Locate the cell with the specified text and output its (X, Y) center coordinate. 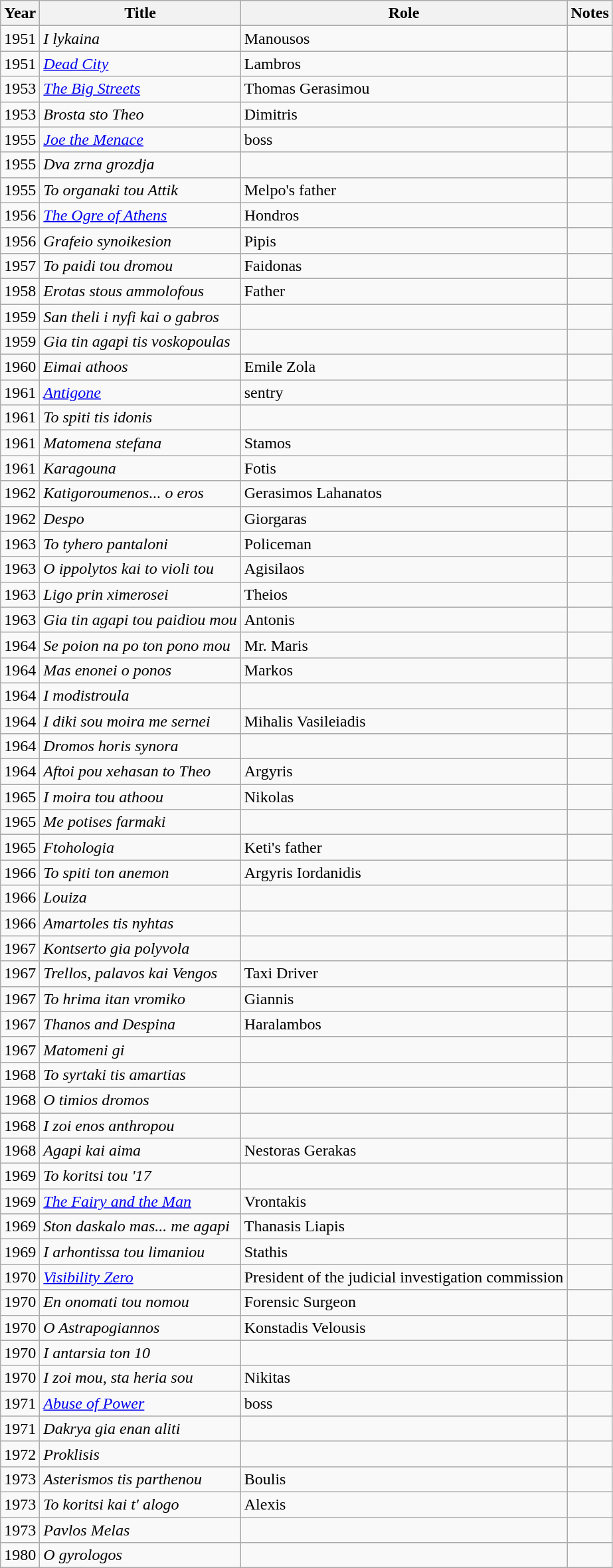
Joe the Menace (140, 139)
To organaki tou Attik (140, 190)
sentry (404, 392)
Eimai athoos (140, 367)
The Fairy and the Man (140, 1201)
Amartoles tis nyhtas (140, 923)
Asterismos tis parthenou (140, 1479)
Brosta sto Theo (140, 114)
O ippolytos kai to violi tou (140, 569)
Vrontakis (404, 1201)
Argyris (404, 772)
To tyhero pantaloni (140, 544)
Dakrya gia enan aliti (140, 1429)
1958 (20, 291)
Matomeni gi (140, 1049)
Agisilaos (404, 569)
Stathis (404, 1252)
I modistroula (140, 695)
Thanos and Despina (140, 1024)
Aftoi pou xehasan to Theo (140, 772)
Matomena stefana (140, 443)
Alexis (404, 1504)
Grafeio synoikesion (140, 240)
Trellos, palavos kai Vengos (140, 974)
Gia tin agapi tis voskopoulas (140, 342)
Title (140, 13)
To paidi tou dromou (140, 266)
Ston daskalo mas... me agapi (140, 1227)
Forensic Surgeon (404, 1302)
Mihalis Vasileiadis (404, 721)
I zoi enos anthropou (140, 1126)
Giorgaras (404, 519)
To spiti tis idonis (140, 418)
O Astrapogiannos (140, 1328)
Antonis (404, 620)
I diki sou moira me sernei (140, 721)
Me potises farmaki (140, 822)
Thomas Gerasimou (404, 89)
Gia tin agapi tou paidiou mou (140, 620)
To syrtaki tis amartias (140, 1075)
Father (404, 291)
Haralambos (404, 1024)
Mas enonei o ponos (140, 670)
Karagouna (140, 468)
I antarsia ton 10 (140, 1353)
Markos (404, 670)
1972 (20, 1454)
Dimitris (404, 114)
Dromos horis synora (140, 746)
Stamos (404, 443)
Katigoroumenos... o eros (140, 493)
Gerasimos Lahanatos (404, 493)
The Ogre of Athens (140, 215)
President of the judicial investigation commission (404, 1277)
To hrima itan vromiko (140, 999)
Erotas stous ammolofous (140, 291)
Nikitas (404, 1378)
En onomati tou nomou (140, 1302)
Abuse of Power (140, 1403)
Ftohologia (140, 847)
Role (404, 13)
Manousos (404, 39)
Fotis (404, 468)
O gyrologos (140, 1555)
Dead City (140, 64)
I lykaina (140, 39)
Argyris Iordanidis (404, 873)
Taxi Driver (404, 974)
Proklisis (140, 1454)
Policeman (404, 544)
Despo (140, 519)
Thanasis Liapis (404, 1227)
Boulis (404, 1479)
1980 (20, 1555)
Mr. Maris (404, 645)
Agapi kai aima (140, 1151)
1960 (20, 367)
Visibility Zero (140, 1277)
I arhontissa tou limaniou (140, 1252)
Pipis (404, 240)
Theios (404, 594)
Keti's father (404, 847)
To koritsi kai t' alogo (140, 1504)
Nikolas (404, 797)
Louiza (140, 898)
To spiti ton anemon (140, 873)
Antigone (140, 392)
Se poion na po ton pono mou (140, 645)
Faidonas (404, 266)
Giannis (404, 999)
Nestoras Gerakas (404, 1151)
1957 (20, 266)
I moira tou athoou (140, 797)
Ligo prin ximerosei (140, 594)
Melpo's father (404, 190)
Year (20, 13)
Lambros (404, 64)
To koritsi tou '17 (140, 1176)
San theli i nyfi kai o gabros (140, 317)
Notes (590, 13)
Kontserto gia polyvola (140, 948)
O timios dromos (140, 1100)
Hondros (404, 215)
Emile Zola (404, 367)
Pavlos Melas (140, 1529)
The Big Streets (140, 89)
I zoi mou, sta heria sou (140, 1378)
Konstadis Velousis (404, 1328)
Dva zrna grozdja (140, 165)
